Provide the (X, Y) coordinate of the cell's center where the given text is located.  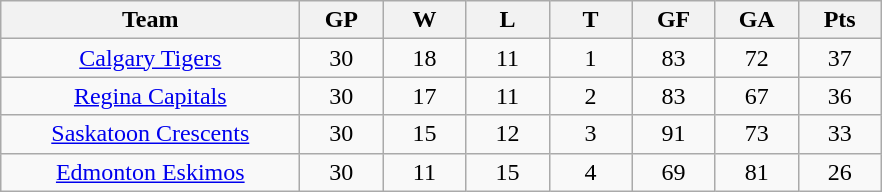
GP (342, 20)
Edmonton Eskimos (150, 172)
Pts (840, 20)
18 (424, 58)
26 (840, 172)
91 (674, 134)
W (424, 20)
GF (674, 20)
67 (756, 96)
L (508, 20)
3 (590, 134)
37 (840, 58)
Saskatoon Crescents (150, 134)
Calgary Tigers (150, 58)
T (590, 20)
2 (590, 96)
1 (590, 58)
36 (840, 96)
12 (508, 134)
69 (674, 172)
GA (756, 20)
73 (756, 134)
72 (756, 58)
33 (840, 134)
Team (150, 20)
17 (424, 96)
81 (756, 172)
Regina Capitals (150, 96)
4 (590, 172)
